Search for the cell housing the specified text and yield its (x, y) center coordinate. 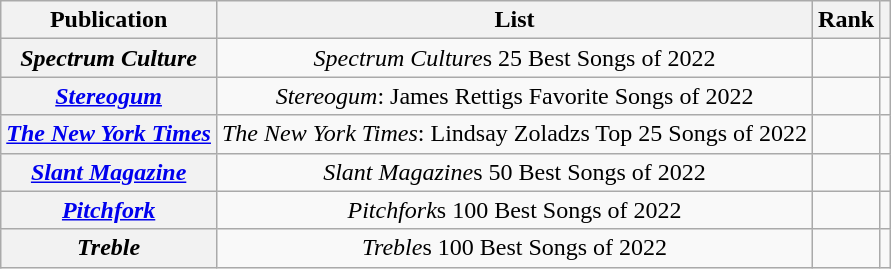
Trebles 100 Best Songs of 2022 (514, 248)
Stereogum: James Rettigs Favorite Songs of 2022 (514, 96)
Pitchforks 100 Best Songs of 2022 (514, 210)
The New York Times (109, 134)
Spectrum Culture (109, 58)
Stereogum (109, 96)
Treble (109, 248)
Slant Magazines 50 Best Songs of 2022 (514, 172)
Publication (109, 20)
Pitchfork (109, 210)
The New York Times: Lindsay Zoladzs Top 25 Songs of 2022 (514, 134)
Rank (846, 20)
List (514, 20)
Spectrum Cultures 25 Best Songs of 2022 (514, 58)
Slant Magazine (109, 172)
